Detect which cell encompasses the target text, then output its [X, Y] center coordinate. 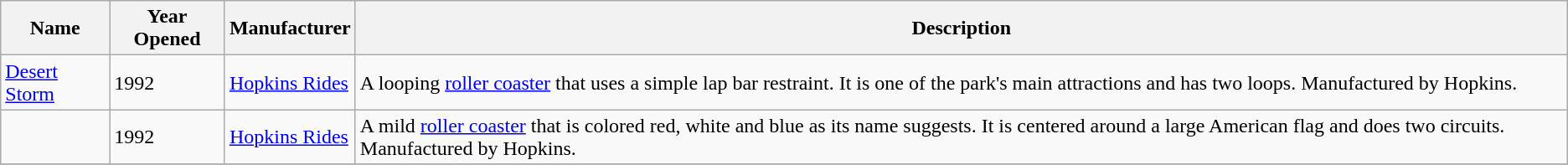
Name [55, 28]
Description [962, 28]
Manufacturer [290, 28]
Desert Storm [55, 82]
A looping roller coaster that uses a simple lap bar restraint. It is one of the park's main attractions and has two loops. Manufactured by Hopkins. [962, 82]
Year Opened [168, 28]
